Search for the cell housing the specified text and yield its [x, y] center coordinate. 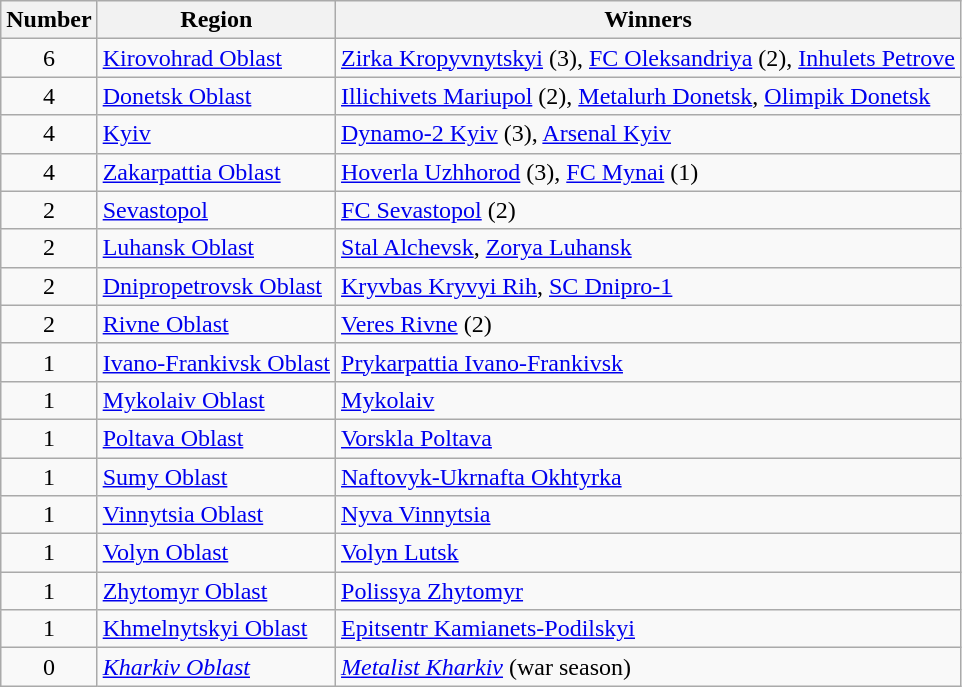
Nyva Vinnytsia [648, 515]
Illichivets Mariupol (2), Metalurh Donetsk, Olimpik Donetsk [648, 96]
Vorskla Poltava [648, 438]
Sumy Oblast [216, 477]
Metalist Kharkiv (war season) [648, 667]
Volyn Oblast [216, 553]
Polissya Zhytomyr [648, 591]
Vinnytsia Oblast [216, 515]
Veres Rivne (2) [648, 324]
Epitsentr Kamianets-Podilskyi [648, 629]
Winners [648, 20]
Kharkiv Oblast [216, 667]
Dnipropetrovsk Oblast [216, 286]
Mykolaiv Oblast [216, 400]
FC Sevastopol (2) [648, 210]
Dynamo-2 Kyiv (3), Arsenal Kyiv [648, 134]
Volyn Lutsk [648, 553]
Stal Alchevsk, Zorya Luhansk [648, 248]
Mykolaiv [648, 400]
Kyiv [216, 134]
Number [49, 20]
Poltava Oblast [216, 438]
Zakarpattia Oblast [216, 172]
Kryvbas Kryvyi Rih, SC Dnipro-1 [648, 286]
Hoverla Uzhhorod (3), FC Mynai (1) [648, 172]
Luhansk Oblast [216, 248]
Prykarpattia Ivano-Frankivsk [648, 362]
Khmelnytskyi Oblast [216, 629]
Naftovyk-Ukrnafta Okhtyrka [648, 477]
Zirka Kropyvnytskyi (3), FC Oleksandriya (2), Inhulets Petrove [648, 58]
Ivano-Frankivsk Oblast [216, 362]
0 [49, 667]
Kirovohrad Oblast [216, 58]
Sevastopol [216, 210]
6 [49, 58]
Zhytomyr Oblast [216, 591]
Rivne Oblast [216, 324]
Region [216, 20]
Donetsk Oblast [216, 96]
